Scan for the cell matching the given text and deliver its (X, Y) coordinate at center. 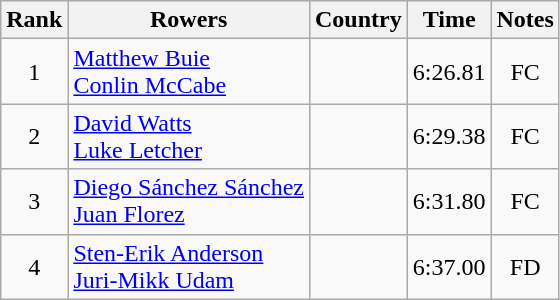
6:29.38 (449, 136)
2 (34, 136)
4 (34, 266)
Diego Sánchez SánchezJuan Florez (189, 202)
6:31.80 (449, 202)
Country (358, 20)
FD (525, 266)
3 (34, 202)
Time (449, 20)
Notes (525, 20)
Sten-Erik AndersonJuri-Mikk Udam (189, 266)
1 (34, 72)
David WattsLuke Letcher (189, 136)
Matthew BuieConlin McCabe (189, 72)
6:26.81 (449, 72)
6:37.00 (449, 266)
Rank (34, 20)
Rowers (189, 20)
